Return [x, y] of the center of cell containing provided text 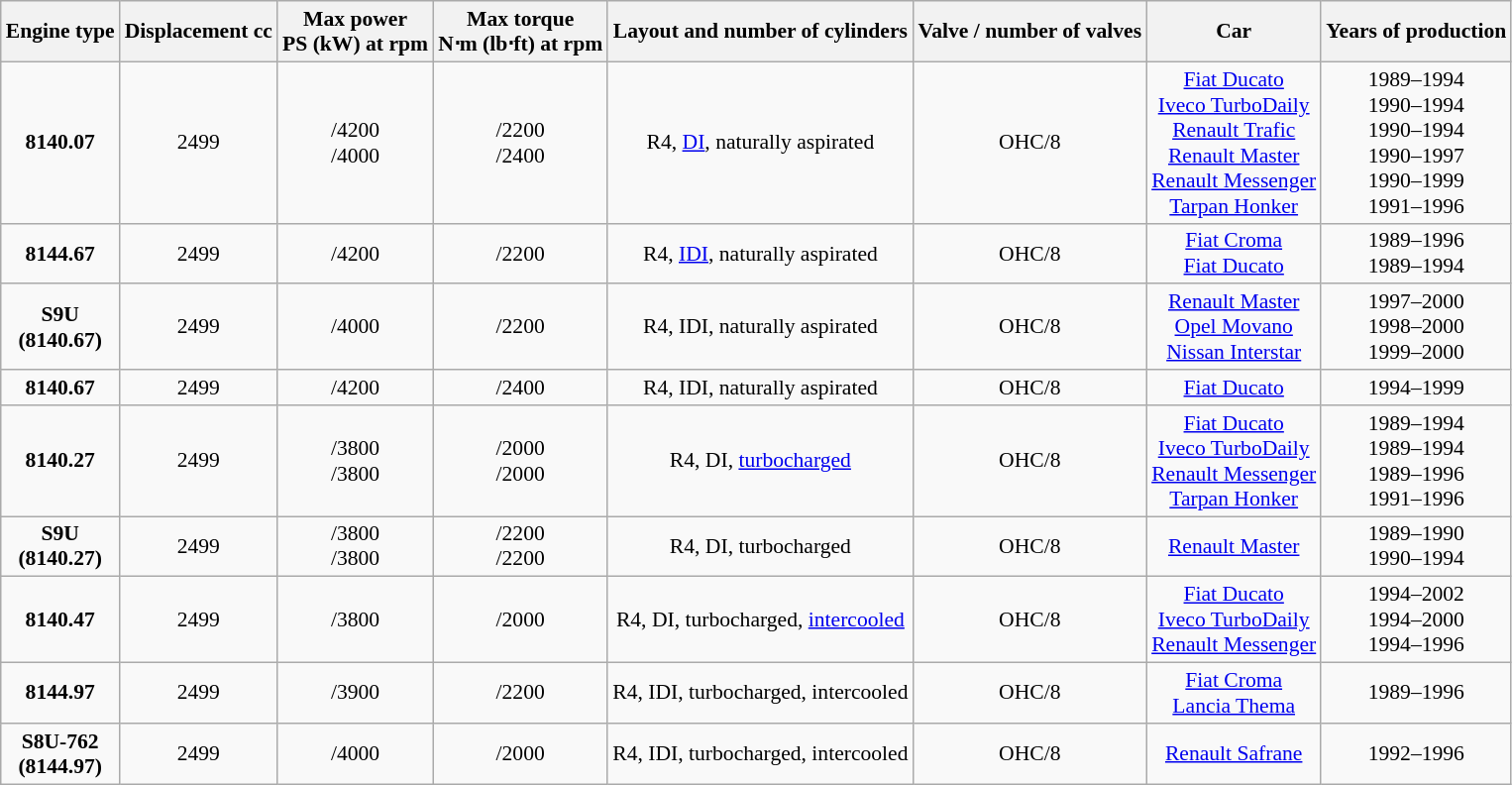
1989–1996 [1416, 694]
/3800 [355, 620]
/4200/4000 [355, 143]
8140.67 [60, 388]
8140.47 [60, 620]
Renault Safrane [1234, 753]
Car [1234, 32]
Displacement cc [198, 32]
Years of production [1416, 32]
Engine type [60, 32]
S9U(8140.67) [60, 327]
Max torqueN⋅m (lb⋅ft) at rpm [520, 32]
/3900 [355, 694]
Renault Master [1234, 547]
/2200/2400 [520, 143]
S8U-762(8144.97) [60, 753]
1997–20001998–20001999–2000 [1416, 327]
1989–19941989–19941989–19961991–1996 [1416, 461]
S9U(8140.27) [60, 547]
Fiat DucatoIveco TurboDailyRenault TraficRenault MasterRenault MessengerTarpan Honker [1234, 143]
8144.67 [60, 254]
1994–20021994–20001994–1996 [1416, 620]
Max powerPS (kW) at rpm [355, 32]
1992–1996 [1416, 753]
/2000/2000 [520, 461]
Valve / number of valves [1030, 32]
8140.07 [60, 143]
8144.97 [60, 694]
R4, DI, turbocharged, intercooled [760, 620]
Layout and number of cylinders [760, 32]
Fiat CromaFiat Ducato [1234, 254]
8140.27 [60, 461]
1989–19941990–19941990–19941990–19971990–19991991–1996 [1416, 143]
Renault MasterOpel MovanoNissan Interstar [1234, 327]
Fiat DucatoIveco TurboDailyRenault Messenger [1234, 620]
/2200/2200 [520, 547]
1989–19961989–1994 [1416, 254]
Fiat DucatoIveco TurboDailyRenault MessengerTarpan Honker [1234, 461]
Fiat Ducato [1234, 388]
1989–19901990–1994 [1416, 547]
/2400 [520, 388]
Fiat CromaLancia Thema [1234, 694]
1994–1999 [1416, 388]
R4, DI, naturally aspirated [760, 143]
